Capture the cell that displays the provided text and extract its (x, y) central coordinate. 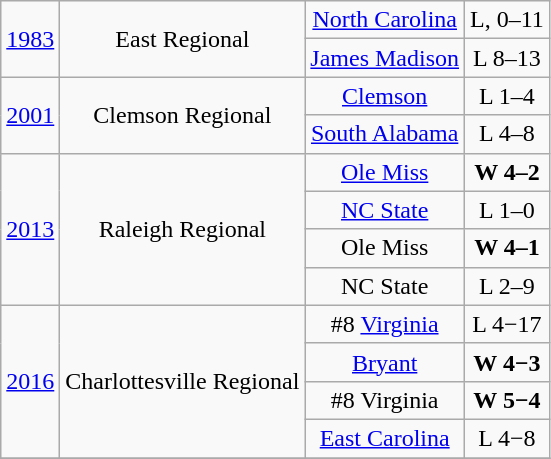
2016 (30, 381)
2001 (30, 115)
North Carolina (385, 20)
East Carolina (385, 438)
1983 (30, 39)
Charlottesville Regional (182, 381)
W 4–2 (508, 172)
Bryant (385, 362)
L, 0–11 (508, 20)
L 2–9 (508, 286)
Raleigh Regional (182, 229)
L 4–8 (508, 134)
L 4−17 (508, 324)
L 4−8 (508, 438)
L 1–4 (508, 96)
L 8–13 (508, 58)
South Alabama (385, 134)
2013 (30, 229)
W 4–1 (508, 248)
W 5−4 (508, 400)
L 1–0 (508, 210)
Clemson (385, 96)
Clemson Regional (182, 115)
W 4−3 (508, 362)
East Regional (182, 39)
James Madison (385, 58)
